Capture the cell that displays the provided text and extract its [X, Y] central coordinate. 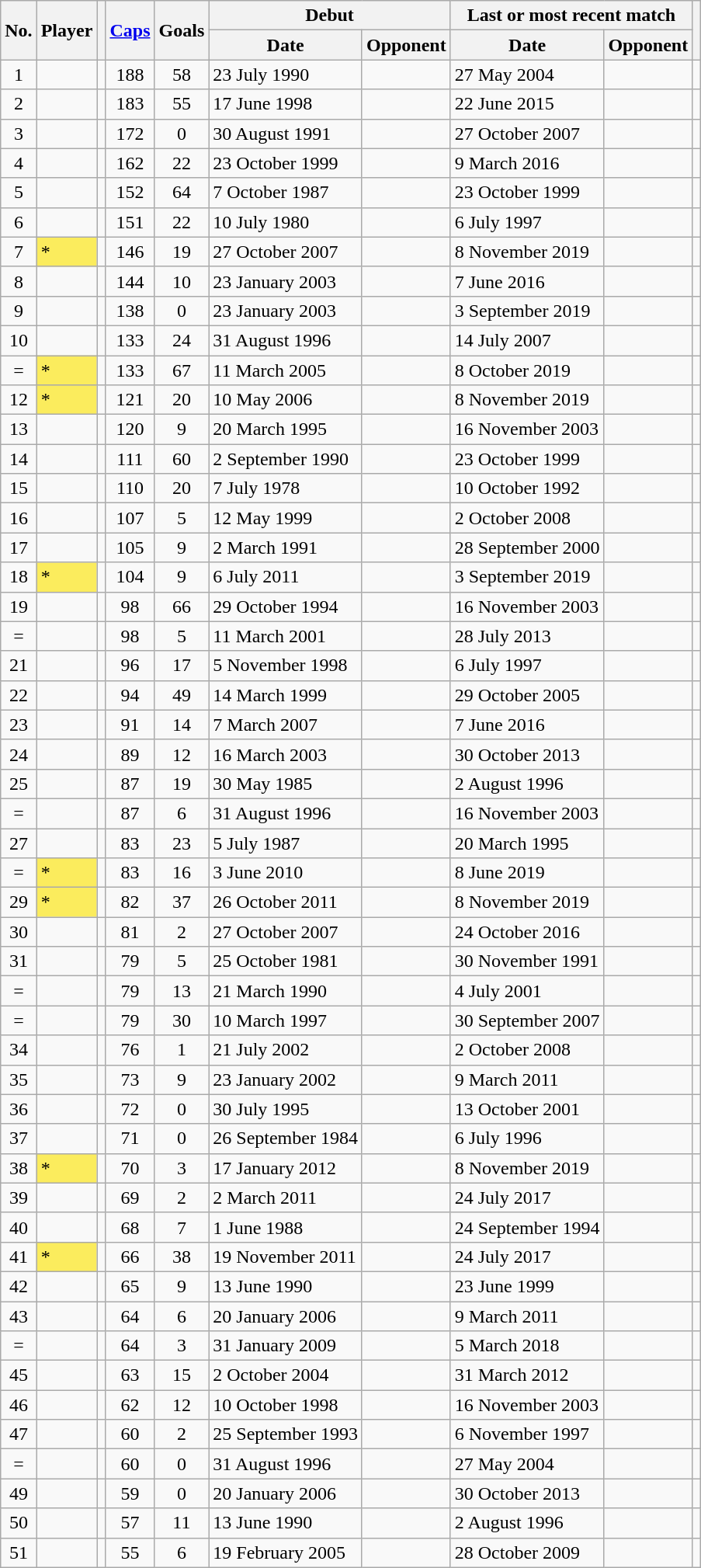
40 [19, 1227]
94 [130, 695]
45 [19, 1375]
29 [19, 902]
138 [130, 311]
31 [19, 961]
24 September 1994 [527, 1227]
12 May 1999 [286, 518]
9 March 2016 [527, 163]
63 [130, 1375]
No. [19, 30]
14 March 1999 [286, 695]
8 October 2019 [527, 370]
188 [130, 75]
7 October 1987 [286, 193]
2 October 2004 [286, 1375]
6 November 1997 [527, 1434]
42 [19, 1286]
23 January 2002 [286, 1080]
41 [19, 1257]
59 [130, 1493]
3 June 2010 [286, 873]
89 [130, 754]
43 [19, 1316]
22 June 2015 [527, 104]
1 June 1988 [286, 1227]
Caps [130, 30]
10 May 2006 [286, 400]
21 [19, 666]
14 July 2007 [527, 340]
5 November 1998 [286, 666]
91 [130, 725]
146 [130, 252]
107 [130, 518]
68 [130, 1227]
4 [19, 163]
21 July 2002 [286, 1050]
30 July 1995 [286, 1109]
65 [130, 1286]
183 [130, 104]
28 July 2013 [527, 636]
30 September 2007 [527, 1020]
31 January 2009 [286, 1346]
34 [19, 1050]
121 [130, 400]
71 [130, 1139]
172 [130, 134]
23 June 1999 [527, 1286]
19 November 2011 [286, 1257]
105 [130, 548]
2 March 1991 [286, 548]
76 [130, 1050]
50 [19, 1523]
7 March 2007 [286, 725]
36 [19, 1109]
35 [19, 1080]
28 September 2000 [527, 548]
24 October 2016 [527, 932]
11 March 2001 [286, 636]
70 [130, 1168]
28 October 2009 [527, 1552]
25 [19, 784]
19 February 2005 [286, 1552]
30 November 1991 [527, 961]
10 October 1992 [527, 488]
4 July 2001 [527, 991]
110 [130, 488]
111 [130, 459]
Player [67, 30]
10 March 1997 [286, 1020]
7 July 1978 [286, 488]
81 [130, 932]
162 [130, 163]
58 [182, 75]
51 [19, 1552]
29 October 1994 [286, 607]
96 [130, 666]
11 March 2005 [286, 370]
2 September 1990 [286, 459]
26 October 2011 [286, 902]
39 [19, 1198]
11 [182, 1523]
17 June 1998 [286, 104]
151 [130, 222]
29 October 2005 [527, 695]
5 March 2018 [527, 1346]
8 June 2019 [527, 873]
27 [19, 843]
25 September 1993 [286, 1434]
21 March 1990 [286, 991]
26 September 1984 [286, 1139]
2 March 2011 [286, 1198]
Goals [182, 30]
Last or most recent match [571, 16]
31 March 2012 [527, 1375]
30 August 1991 [286, 134]
144 [130, 281]
104 [130, 577]
47 [19, 1434]
82 [130, 902]
69 [130, 1198]
13 October 2001 [527, 1109]
6 July 2011 [286, 577]
6 July 1996 [527, 1139]
5 July 1987 [286, 843]
Debut [329, 16]
16 March 2003 [286, 754]
25 October 1981 [286, 961]
8 [19, 281]
10 October 1998 [286, 1405]
10 July 1980 [286, 222]
23 July 1990 [286, 75]
46 [19, 1405]
152 [130, 193]
57 [130, 1523]
120 [130, 429]
62 [130, 1405]
67 [182, 370]
30 May 1985 [286, 784]
17 January 2012 [286, 1168]
18 [19, 577]
72 [130, 1109]
73 [130, 1080]
